Find where the given text appears and provide that cell's center as [X, Y] coordinate. 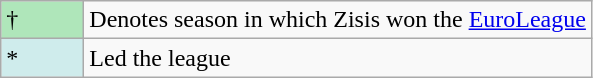
† [42, 20]
Led the league [338, 58]
* [42, 58]
Denotes season in which Zisis won the EuroLeague [338, 20]
